Extract the [X, Y] coordinate from the center of the cell holding the provided text.  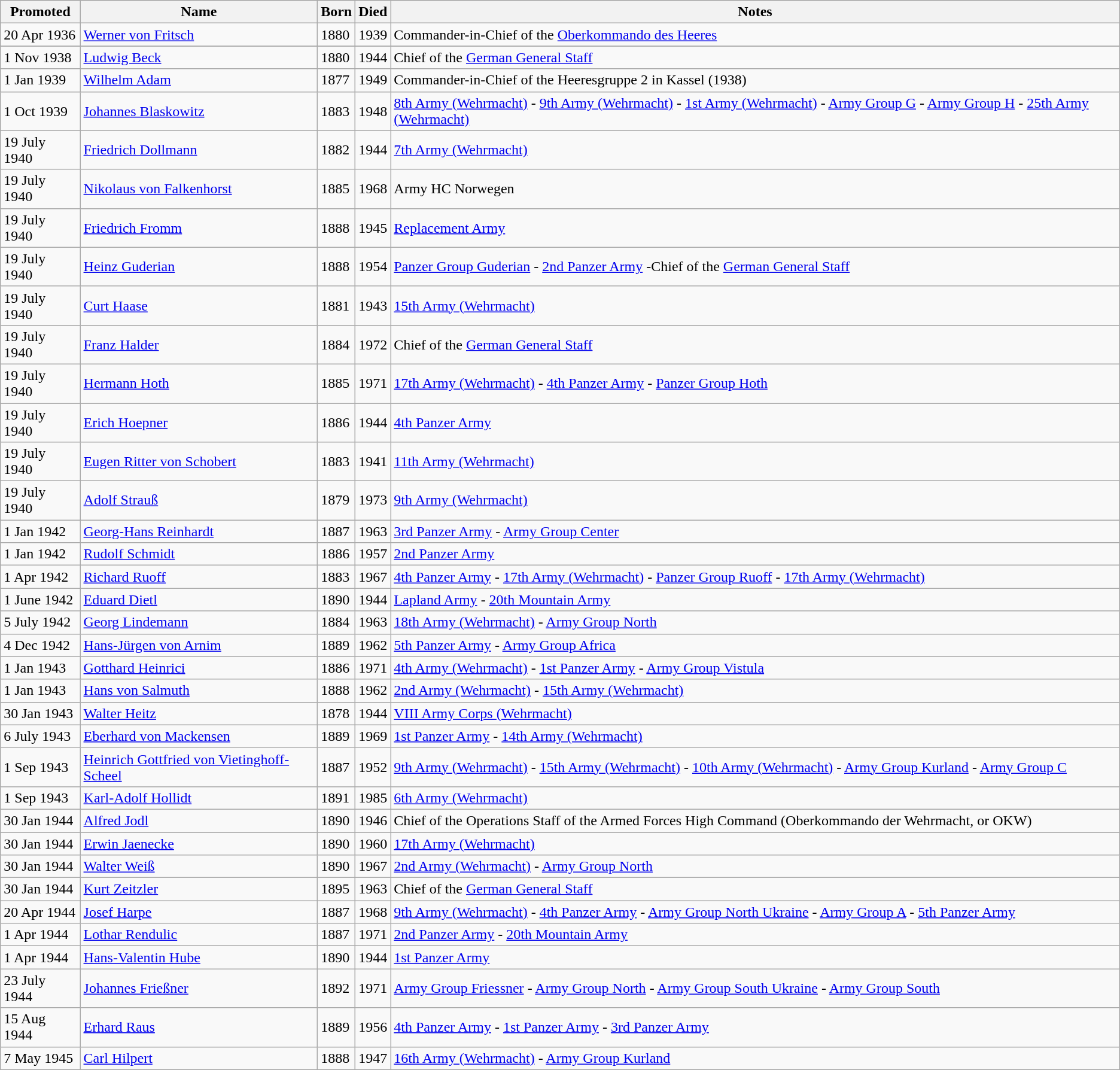
9th Army (Wehrmacht) [755, 500]
Died [373, 12]
Hans-Valentin Hube [199, 957]
Eberhard von Mackensen [199, 736]
1891 [336, 798]
1956 [373, 1027]
Army HC Norwegen [755, 189]
Georg Lindemann [199, 622]
Curt Haase [199, 305]
11th Army (Wehrmacht) [755, 462]
7th Army (Wehrmacht) [755, 150]
Gotthard Heinrici [199, 668]
Franz Halder [199, 345]
1881 [336, 305]
1972 [373, 345]
2nd Panzer Army - 20th Mountain Army [755, 935]
1st Panzer Army - 14th Army (Wehrmacht) [755, 736]
4 Dec 1942 [41, 645]
Erwin Jaenecke [199, 843]
3rd Panzer Army - Army Group Center [755, 531]
4th Panzer Army - 17th Army (Wehrmacht) - Panzer Group Ruoff - 17th Army (Wehrmacht) [755, 577]
4th Panzer Army [755, 422]
Kurt Zeitzler [199, 889]
15th Army (Wehrmacht) [755, 305]
Army Group Friessner - Army Group North - Army Group South Ukraine - Army Group South [755, 989]
Notes [755, 12]
23 July 1944 [41, 989]
15 Aug 1944 [41, 1027]
5 July 1942 [41, 622]
1941 [373, 462]
6th Army (Wehrmacht) [755, 798]
4th Army (Wehrmacht) - 1st Panzer Army - Army Group Vistula [755, 668]
Erich Hoepner [199, 422]
2nd Panzer Army [755, 554]
Panzer Group Guderian - 2nd Panzer Army -Chief of the German General Staff [755, 267]
17th Army (Wehrmacht) - 4th Panzer Army - Panzer Group Hoth [755, 383]
Johannes Blaskowitz [199, 111]
Rudolf Schmidt [199, 554]
Wilhelm Adam [199, 80]
Hermann Hoth [199, 383]
Friedrich Fromm [199, 227]
9th Army (Wehrmacht) - 15th Army (Wehrmacht) - 10th Army (Wehrmacht) - Army Group Kurland - Army Group C [755, 767]
1892 [336, 989]
1 June 1942 [41, 600]
30 Jan 1943 [41, 713]
Adolf Strauß [199, 500]
Eduard Dietl [199, 600]
1985 [373, 798]
Heinrich Gottfried von Vietinghoff-Scheel [199, 767]
1882 [336, 150]
18th Army (Wehrmacht) - Army Group North [755, 622]
1954 [373, 267]
1 Apr 1942 [41, 577]
9th Army (Wehrmacht) - 4th Panzer Army - Army Group North Ukraine - Army Group A - 5th Panzer Army [755, 912]
Alfred Jodl [199, 820]
VIII Army Corps (Wehrmacht) [755, 713]
Commander-in-Chief of the Oberkommando des Heeres [755, 35]
Hans von Salmuth [199, 691]
5th Panzer Army - Army Group Africa [755, 645]
17th Army (Wehrmacht) [755, 843]
Commander-in-Chief of the Heeresgruppe 2 in Kassel (1938) [755, 80]
1943 [373, 305]
1969 [373, 736]
Replacement Army [755, 227]
Georg-Hans Reinhardt [199, 531]
1 Nov 1938 [41, 57]
Friedrich Dollmann [199, 150]
Heinz Guderian [199, 267]
20 Apr 1944 [41, 912]
1946 [373, 820]
Chief of the Operations Staff of the Armed Forces High Command (Oberkommando der Wehrmacht, or OKW) [755, 820]
Promoted [41, 12]
1949 [373, 80]
Erhard Raus [199, 1027]
Nikolaus von Falkenhorst [199, 189]
1952 [373, 767]
Ludwig Beck [199, 57]
8th Army (Wehrmacht) - 9th Army (Wehrmacht) - 1st Army (Wehrmacht) - Army Group G - Army Group H - 25th Army (Wehrmacht) [755, 111]
1973 [373, 500]
7 May 1945 [41, 1058]
1895 [336, 889]
2nd Army (Wehrmacht) - Army Group North [755, 867]
1947 [373, 1058]
1960 [373, 843]
Werner von Fritsch [199, 35]
Carl Hilpert [199, 1058]
Walter Heitz [199, 713]
1 Jan 1939 [41, 80]
2nd Army (Wehrmacht) - 15th Army (Wehrmacht) [755, 691]
Josef Harpe [199, 912]
1 Oct 1939 [41, 111]
1939 [373, 35]
Hans-Jürgen von Arnim [199, 645]
1879 [336, 500]
Walter Weiß [199, 867]
Eugen Ritter von Schobert [199, 462]
Lothar Rendulic [199, 935]
6 July 1943 [41, 736]
1st Panzer Army [755, 957]
Lapland Army - 20th Mountain Army [755, 600]
1878 [336, 713]
4th Panzer Army - 1st Panzer Army - 3rd Panzer Army [755, 1027]
1957 [373, 554]
Name [199, 12]
1877 [336, 80]
Johannes Frießner [199, 989]
Richard Ruoff [199, 577]
1945 [373, 227]
Born [336, 12]
20 Apr 1936 [41, 35]
16th Army (Wehrmacht) - Army Group Kurland [755, 1058]
1948 [373, 111]
Karl-Adolf Hollidt [199, 798]
